Determine the [x, y] coordinate at the center of the cell enclosing the given text.  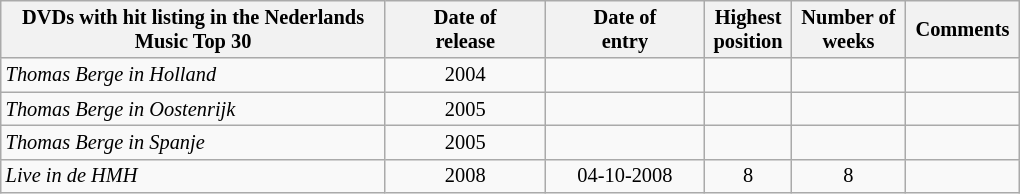
Live in de HMH [194, 176]
Number of weeks [848, 30]
Date ofrelease [465, 30]
Thomas Berge in Holland [194, 75]
Thomas Berge in Oostenrijk [194, 109]
04-10-2008 [625, 176]
2004 [465, 75]
Date ofentry [625, 30]
2008 [465, 176]
Highest position [748, 30]
Thomas Berge in Spanje [194, 143]
Comments [962, 30]
DVDs with hit listing in the Nederlands Music Top 30 [194, 30]
